Extract the (X, Y) coordinate from the center of the cell holding the provided text.  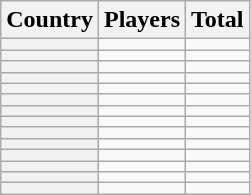
Total (218, 20)
Country (50, 20)
Players (142, 20)
